For the text-containing cell, return its midpoint in [X, Y] coordinate format. 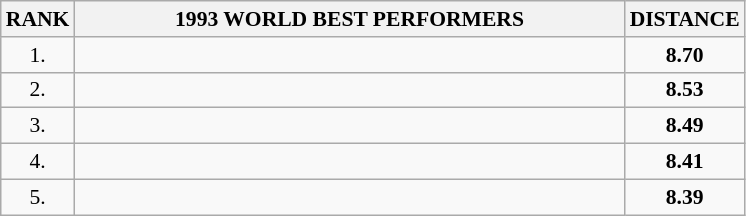
8.53 [685, 90]
8.39 [685, 197]
RANK [38, 19]
8.70 [685, 55]
3. [38, 126]
DISTANCE [685, 19]
2. [38, 90]
8.41 [685, 162]
1. [38, 55]
4. [38, 162]
5. [38, 197]
1993 WORLD BEST PERFORMERS [349, 19]
8.49 [685, 126]
